Identify which cell holds the provided text, then report its (X, Y) central coordinate. 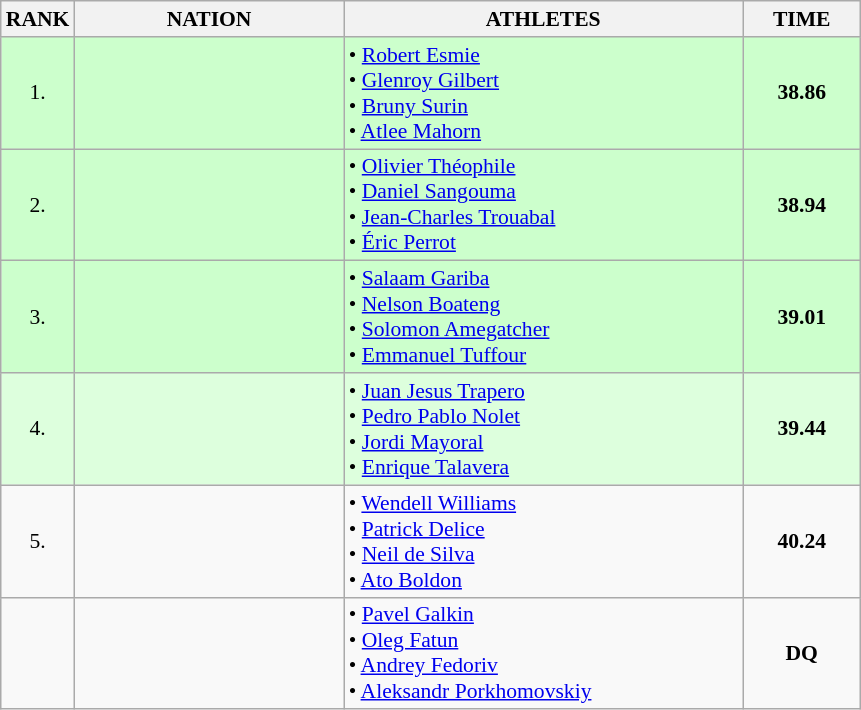
• Olivier Théophile• Daniel Sangouma• Jean-Charles Trouabal• Éric Perrot (544, 205)
2. (38, 205)
38.94 (802, 205)
• Robert Esmie• Glenroy Gilbert• Bruny Surin• Atlee Mahorn (544, 93)
NATION (208, 19)
• Salaam Gariba• Nelson Boateng• Solomon Amegatcher• Emmanuel Tuffour (544, 317)
• Pavel Galkin• Oleg Fatun• Andrey Fedoriv• Aleksandr Porkhomovskiy (544, 653)
39.44 (802, 429)
40.24 (802, 541)
39.01 (802, 317)
5. (38, 541)
TIME (802, 19)
1. (38, 93)
• Wendell Williams• Patrick Delice• Neil de Silva• Ato Boldon (544, 541)
• Juan Jesus Trapero• Pedro Pablo Nolet• Jordi Mayoral• Enrique Talavera (544, 429)
ATHLETES (544, 19)
RANK (38, 19)
3. (38, 317)
38.86 (802, 93)
DQ (802, 653)
4. (38, 429)
